Output the [X, Y] coordinate of the center of the cell containing the given text.  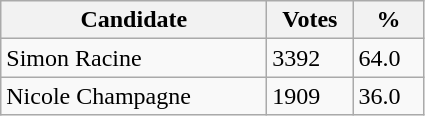
64.0 [388, 58]
Simon Racine [134, 58]
Nicole Champagne [134, 96]
36.0 [388, 96]
Candidate [134, 20]
3392 [310, 58]
1909 [310, 96]
% [388, 20]
Votes [310, 20]
